Determine the (X, Y) coordinate at the center of the cell enclosing the given text.  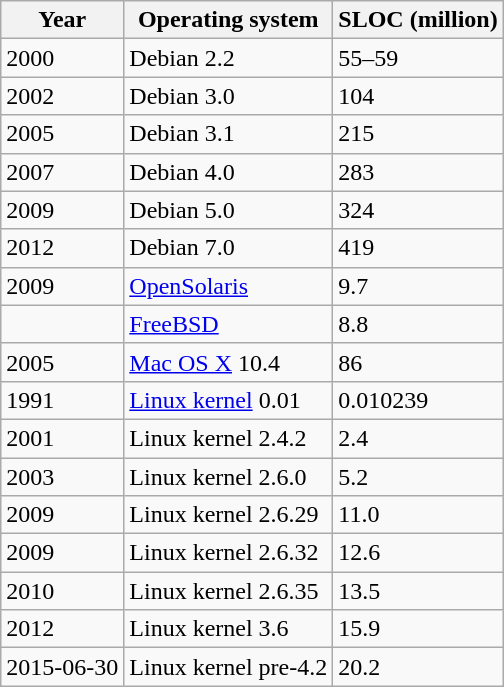
104 (418, 96)
OpenSolaris (228, 286)
Debian 7.0 (228, 248)
Operating system (228, 20)
55–59 (418, 58)
Mac OS X 10.4 (228, 362)
Debian 3.0 (228, 96)
Year (62, 20)
0.010239 (418, 400)
419 (418, 248)
2007 (62, 172)
Linux kernel pre-4.2 (228, 667)
2000 (62, 58)
Debian 3.1 (228, 134)
20.2 (418, 667)
5.2 (418, 477)
9.7 (418, 286)
283 (418, 172)
86 (418, 362)
2.4 (418, 438)
Linux kernel 2.6.0 (228, 477)
Linux kernel 0.01 (228, 400)
Linux kernel 3.6 (228, 629)
15.9 (418, 629)
Debian 4.0 (228, 172)
8.8 (418, 324)
2015-06-30 (62, 667)
12.6 (418, 553)
1991 (62, 400)
2002 (62, 96)
324 (418, 210)
2001 (62, 438)
2010 (62, 591)
FreeBSD (228, 324)
Linux kernel 2.4.2 (228, 438)
13.5 (418, 591)
2003 (62, 477)
Debian 2.2 (228, 58)
SLOC (million) (418, 20)
Linux kernel 2.6.29 (228, 515)
Linux kernel 2.6.32 (228, 553)
Debian 5.0 (228, 210)
11.0 (418, 515)
Linux kernel 2.6.35 (228, 591)
215 (418, 134)
